Scan for the cell matching the given text and deliver its [X, Y] coordinate at center. 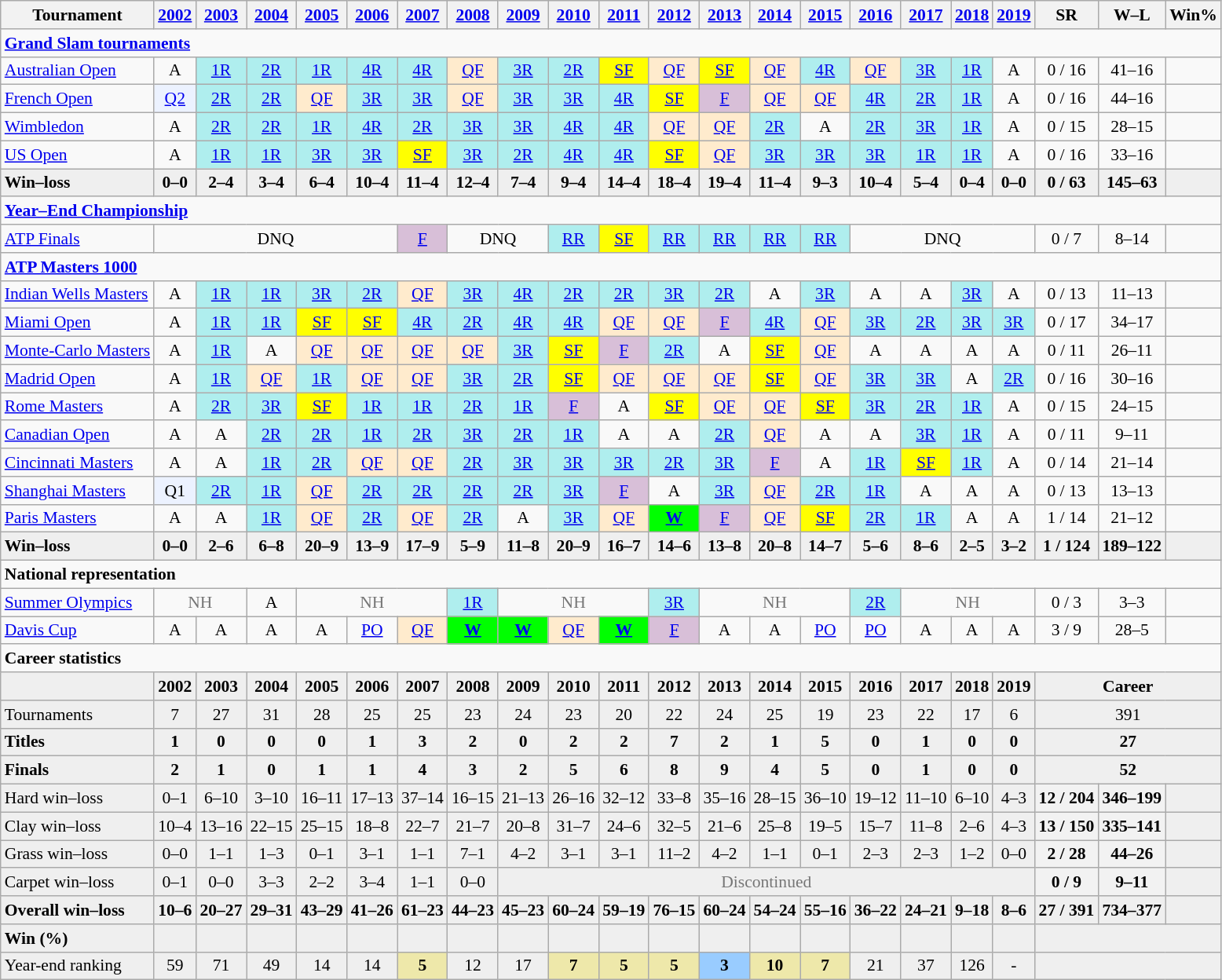
Hard win–loss [77, 799]
9–4 [573, 183]
36–22 [876, 910]
National representation [611, 575]
7–4 [523, 183]
0–4 [972, 183]
5–9 [473, 547]
33–8 [674, 799]
- [1013, 966]
1 / 124 [1067, 547]
19–5 [825, 826]
21–12 [1132, 518]
12 [473, 966]
346–199 [1132, 799]
13–13 [1132, 491]
Win% [1194, 15]
Tournament [77, 15]
Summer Olympics [77, 602]
Overall win–loss [77, 910]
0 / 17 [1067, 323]
55–16 [825, 910]
41–16 [1132, 71]
Monte-Carlo Masters [77, 351]
18–8 [372, 826]
Paris Masters [77, 518]
5–4 [926, 183]
Career [1128, 686]
391 [1128, 715]
54–24 [775, 910]
14–7 [825, 547]
2–2 [322, 883]
6–8 [272, 547]
11–2 [674, 854]
Career statistics [611, 659]
ATP Masters 1000 [611, 267]
33–16 [1132, 155]
32–5 [674, 826]
0 / 14 [1067, 463]
30–16 [1132, 378]
31–7 [573, 826]
Indian Wells Masters [77, 294]
SR [1067, 15]
35–16 [724, 799]
2–4 [221, 183]
6–4 [322, 183]
W–L [1132, 15]
335–141 [1132, 826]
Q1 [174, 491]
16–11 [322, 799]
13–16 [221, 826]
37 [926, 966]
Rome Masters [77, 407]
59–19 [624, 910]
12 / 204 [1067, 799]
34–17 [1132, 323]
0 / 7 [1067, 239]
3–10 [272, 799]
2–5 [972, 547]
25–15 [322, 826]
13–8 [724, 547]
2 / 28 [1067, 854]
16–7 [624, 547]
Discontinued [766, 883]
20 [624, 715]
16–15 [473, 799]
27 / 391 [1067, 910]
32–12 [624, 799]
22–15 [272, 826]
Tournaments [77, 715]
Clay win–loss [77, 826]
28–5 [1132, 631]
19–12 [876, 799]
5–6 [876, 547]
45–23 [523, 910]
1–3 [272, 854]
Finals [77, 770]
29–31 [272, 910]
Win (%) [77, 938]
9–3 [825, 183]
26–16 [573, 799]
Grand Slam tournaments [611, 43]
22–7 [423, 826]
10–6 [174, 910]
189–122 [1132, 547]
Canadian Open [77, 435]
Cincinnati Masters [77, 463]
0 / 3 [1067, 602]
71 [221, 966]
19 [825, 715]
0 / 63 [1067, 183]
8 [674, 770]
19–4 [724, 183]
Wimbledon [77, 127]
Year–End Championship [611, 211]
1 / 14 [1067, 518]
18–4 [674, 183]
Davis Cup [77, 631]
59 [174, 966]
28 [322, 715]
24–15 [1132, 407]
Carpet win–loss [77, 883]
52 [1128, 770]
17–13 [372, 799]
17–9 [423, 547]
Year-end ranking [77, 966]
3 / 9 [1067, 631]
21–7 [473, 826]
41–26 [372, 910]
21–14 [1132, 463]
0 / 9 [1067, 883]
13–9 [372, 547]
21–6 [724, 826]
13 / 150 [1067, 826]
Miami Open [77, 323]
49 [272, 966]
24–6 [624, 826]
24–21 [926, 910]
126 [972, 966]
31 [272, 715]
44–16 [1132, 99]
11–10 [926, 799]
61–23 [423, 910]
7–1 [473, 854]
Titles [77, 742]
15–7 [876, 826]
Madrid Open [77, 378]
734–377 [1132, 910]
21–13 [523, 799]
76–15 [674, 910]
43–29 [322, 910]
US Open [77, 155]
20–27 [221, 910]
Australian Open [77, 71]
9 [724, 770]
12–4 [473, 183]
3–2 [1013, 547]
ATP Finals [77, 239]
44–23 [473, 910]
36–10 [825, 799]
1–2 [972, 854]
14–6 [674, 547]
37–14 [423, 799]
26–11 [1132, 351]
Grass win–loss [77, 854]
145–63 [1132, 183]
Shanghai Masters [77, 491]
10 [775, 966]
14–4 [624, 183]
21 [876, 966]
25–8 [775, 826]
Q2 [174, 99]
44–26 [1132, 854]
8–14 [1132, 239]
9–18 [972, 910]
11–13 [1132, 294]
French Open [77, 99]
